From the cell containing the given text, extract its center point as (X, Y) coordinate. 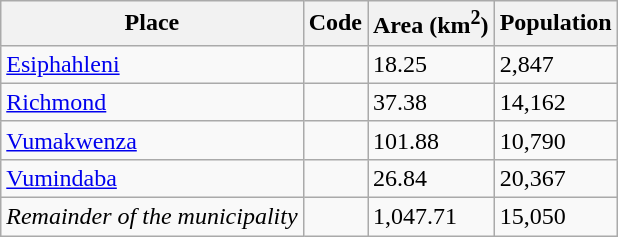
15,050 (556, 217)
10,790 (556, 140)
Vumindaba (152, 178)
Remainder of the municipality (152, 217)
Population (556, 24)
101.88 (432, 140)
1,047.71 (432, 217)
37.38 (432, 102)
Esiphahleni (152, 64)
Vumakwenza (152, 140)
Place (152, 24)
26.84 (432, 178)
2,847 (556, 64)
14,162 (556, 102)
18.25 (432, 64)
Code (335, 24)
Area (km2) (432, 24)
Richmond (152, 102)
20,367 (556, 178)
